Detect which cell encompasses the target text, then output its [X, Y] center coordinate. 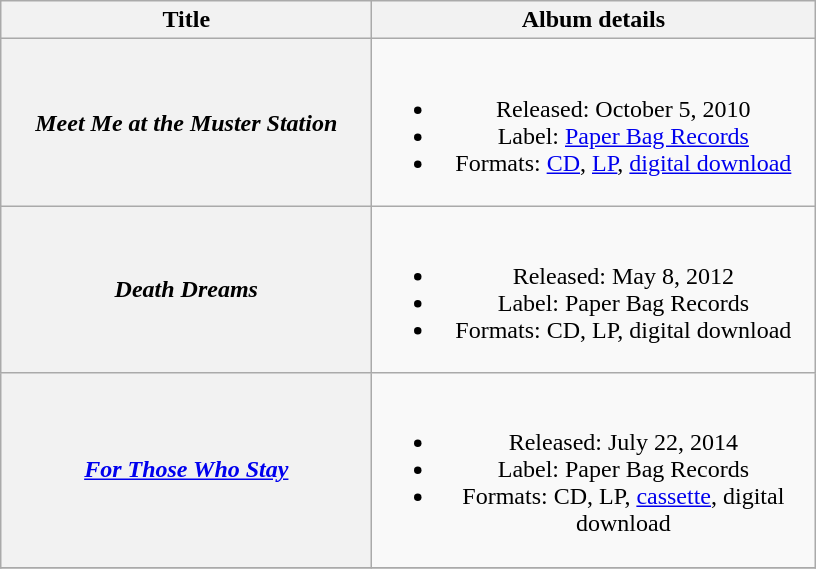
Released: May 8, 2012Label: Paper Bag RecordsFormats: CD, LP, digital download [594, 290]
For Those Who Stay [186, 470]
Meet Me at the Muster Station [186, 122]
Death Dreams [186, 290]
Released: October 5, 2010Label: Paper Bag RecordsFormats: CD, LP, digital download [594, 122]
Album details [594, 20]
Released: July 22, 2014Label: Paper Bag RecordsFormats: CD, LP, cassette, digital download [594, 470]
Title [186, 20]
